From the cell containing the given text, extract its center point as [X, Y] coordinate. 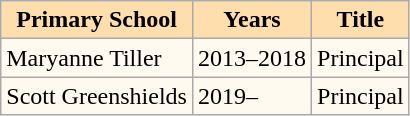
Years [252, 20]
Title [361, 20]
Primary School [97, 20]
2019– [252, 96]
Scott Greenshields [97, 96]
Maryanne Tiller [97, 58]
2013–2018 [252, 58]
